For the text-containing cell, return its midpoint in (x, y) coordinate format. 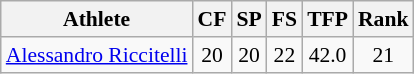
22 (284, 55)
CF (212, 19)
Alessandro Riccitelli (97, 55)
42.0 (328, 55)
21 (384, 55)
FS (284, 19)
Rank (384, 19)
Athlete (97, 19)
SP (248, 19)
TFP (328, 19)
